Output the [x, y] coordinate of the center of the cell containing the given text.  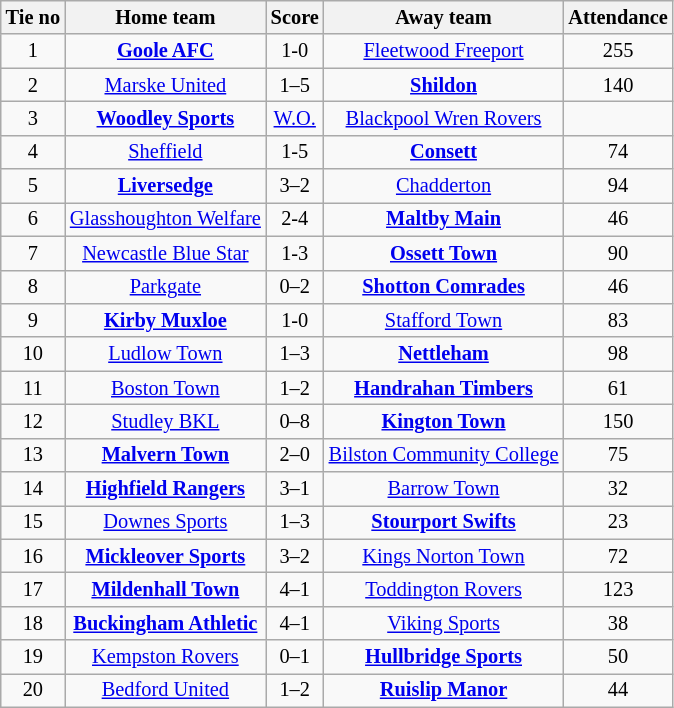
Parkgate [166, 287]
Shildon [444, 85]
Bilston Community College [444, 455]
98 [618, 354]
72 [618, 556]
50 [618, 657]
19 [33, 657]
Ludlow Town [166, 354]
9 [33, 320]
Liversedge [166, 186]
Goole AFC [166, 51]
Buckingham Athletic [166, 623]
Home team [166, 17]
16 [33, 556]
14 [33, 489]
Kirby Muxloe [166, 320]
Tie no [33, 17]
83 [618, 320]
Woodley Sports [166, 118]
75 [618, 455]
Attendance [618, 17]
2–0 [295, 455]
3–1 [295, 489]
18 [33, 623]
Shotton Comrades [444, 287]
Ossett Town [444, 253]
1 [33, 51]
Glasshoughton Welfare [166, 219]
1–5 [295, 85]
44 [618, 690]
Chadderton [444, 186]
255 [618, 51]
Kington Town [444, 421]
Kempston Rovers [166, 657]
Fleetwood Freeport [444, 51]
Malvern Town [166, 455]
32 [618, 489]
13 [33, 455]
Handrahan Timbers [444, 388]
1-5 [295, 152]
94 [618, 186]
Kings Norton Town [444, 556]
Stourport Swifts [444, 522]
5 [33, 186]
Nettleham [444, 354]
Stafford Town [444, 320]
140 [618, 85]
6 [33, 219]
Studley BKL [166, 421]
12 [33, 421]
8 [33, 287]
7 [33, 253]
20 [33, 690]
Ruislip Manor [444, 690]
Bedford United [166, 690]
61 [618, 388]
Marske United [166, 85]
0–1 [295, 657]
Newcastle Blue Star [166, 253]
Viking Sports [444, 623]
Hullbridge Sports [444, 657]
1-3 [295, 253]
W.O. [295, 118]
Barrow Town [444, 489]
2 [33, 85]
10 [33, 354]
Mickleover Sports [166, 556]
23 [618, 522]
Toddington Rovers [444, 589]
3 [33, 118]
Sheffield [166, 152]
15 [33, 522]
Consett [444, 152]
0–2 [295, 287]
0–8 [295, 421]
Boston Town [166, 388]
74 [618, 152]
Downes Sports [166, 522]
2-4 [295, 219]
Maltby Main [444, 219]
Highfield Rangers [166, 489]
90 [618, 253]
11 [33, 388]
17 [33, 589]
Away team [444, 17]
150 [618, 421]
Score [295, 17]
4 [33, 152]
123 [618, 589]
Mildenhall Town [166, 589]
Blackpool Wren Rovers [444, 118]
38 [618, 623]
